Determine the [X, Y] coordinate at the center of the cell enclosing the given text.  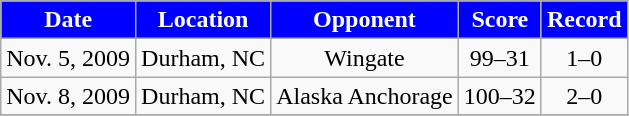
2–0 [584, 96]
Wingate [365, 58]
Record [584, 20]
Location [204, 20]
Nov. 8, 2009 [68, 96]
99–31 [500, 58]
1–0 [584, 58]
Opponent [365, 20]
Alaska Anchorage [365, 96]
100–32 [500, 96]
Score [500, 20]
Date [68, 20]
Nov. 5, 2009 [68, 58]
